Return [X, Y] of the center of cell containing provided text 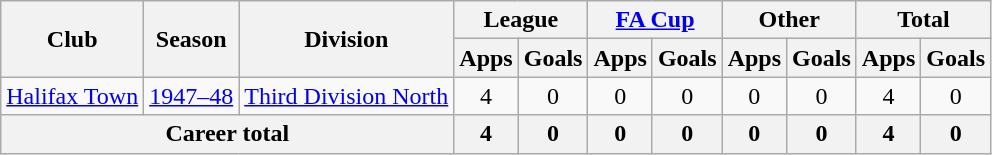
Career total [228, 134]
Third Division North [346, 96]
Season [192, 39]
FA Cup [655, 20]
Halifax Town [72, 96]
League [521, 20]
Division [346, 39]
1947–48 [192, 96]
Total [923, 20]
Club [72, 39]
Other [789, 20]
